Detect which cell encompasses the target text, then output its (X, Y) center coordinate. 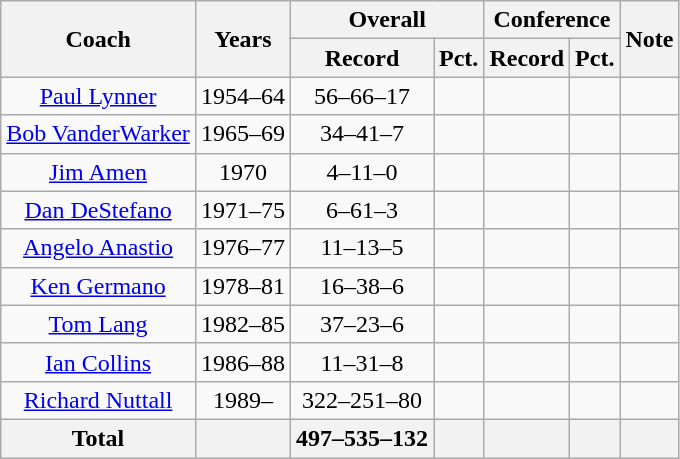
1986–88 (242, 362)
Ken Germano (98, 286)
Ian Collins (98, 362)
Paul Lynner (98, 96)
1989– (242, 400)
Dan DeStefano (98, 210)
1971–75 (242, 210)
6–61–3 (362, 210)
Coach (98, 39)
1970 (242, 172)
34–41–7 (362, 134)
1976–77 (242, 248)
1978–81 (242, 286)
Note (650, 39)
11–13–5 (362, 248)
Bob VanderWarker (98, 134)
Jim Amen (98, 172)
Tom Lang (98, 324)
37–23–6 (362, 324)
Richard Nuttall (98, 400)
1982–85 (242, 324)
Overall (386, 20)
Conference (552, 20)
16–38–6 (362, 286)
Total (98, 438)
322–251–80 (362, 400)
1954–64 (242, 96)
56–66–17 (362, 96)
4–11–0 (362, 172)
Angelo Anastio (98, 248)
497–535–132 (362, 438)
1965–69 (242, 134)
11–31–8 (362, 362)
Years (242, 39)
